Find where the given text appears and provide that cell's center as (X, Y) coordinate. 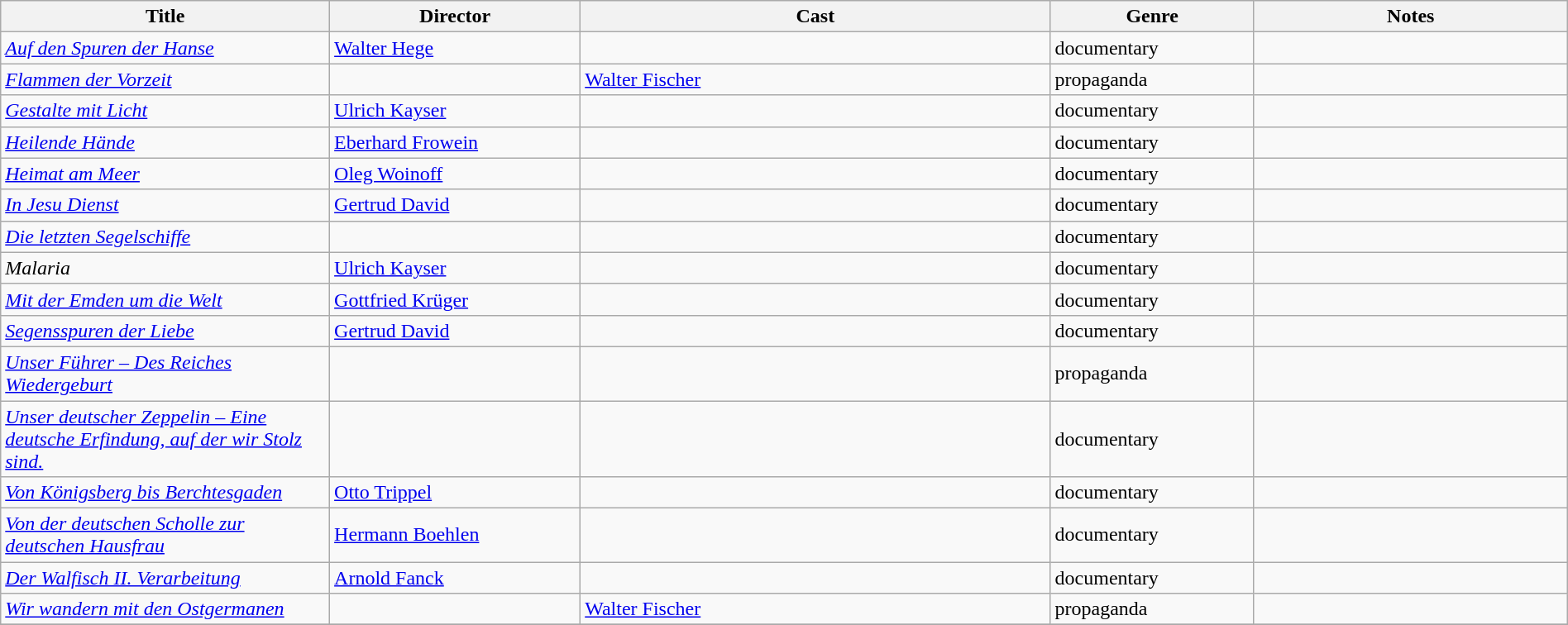
In Jesu Dienst (165, 205)
Die letzten Segelschiffe (165, 236)
Auf den Spuren der Hanse (165, 48)
Heilende Hände (165, 142)
Unser deutscher Zeppelin – Eine deutsche Erfindung, auf der wir Stolz sind. (165, 438)
Notes (1411, 17)
Unser Führer – Des Reiches Wiedergeburt (165, 374)
Arnold Fanck (455, 578)
Title (165, 17)
Flammen der Vorzeit (165, 79)
Cast (815, 17)
Gestalte mit Licht (165, 111)
Von Königsberg bis Berchtesgaden (165, 493)
Otto Trippel (455, 493)
Oleg Woinoff (455, 174)
Von der deutschen Scholle zur deutschen Hausfrau (165, 536)
Hermann Boehlen (455, 536)
Eberhard Frowein (455, 142)
Mit der Emden um die Welt (165, 299)
Malaria (165, 268)
Genre (1152, 17)
Gottfried Krüger (455, 299)
Der Walfisch II. Verarbeitung (165, 578)
Heimat am Meer (165, 174)
Wir wandern mit den Ostgermanen (165, 609)
Segensspuren der Liebe (165, 331)
Walter Hege (455, 48)
Director (455, 17)
